Detect which cell encompasses the target text, then output its (X, Y) center coordinate. 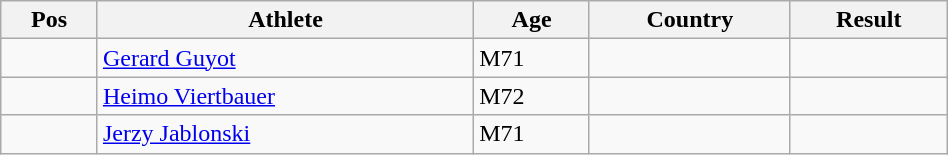
Jerzy Jablonski (285, 134)
Age (532, 20)
M72 (532, 96)
Athlete (285, 20)
Gerard Guyot (285, 58)
Heimo Viertbauer (285, 96)
Pos (50, 20)
Country (690, 20)
Result (868, 20)
